Scan for the cell matching the given text and deliver its (x, y) coordinate at center. 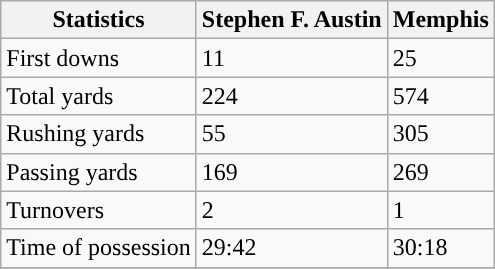
Time of possession (99, 248)
First downs (99, 58)
11 (292, 58)
Turnovers (99, 210)
224 (292, 96)
Rushing yards (99, 134)
169 (292, 172)
2 (292, 210)
Memphis (440, 20)
574 (440, 96)
30:18 (440, 248)
Stephen F. Austin (292, 20)
Statistics (99, 20)
Total yards (99, 96)
1 (440, 210)
305 (440, 134)
29:42 (292, 248)
Passing yards (99, 172)
55 (292, 134)
25 (440, 58)
269 (440, 172)
